Identify which cell holds the provided text, then report its [X, Y] central coordinate. 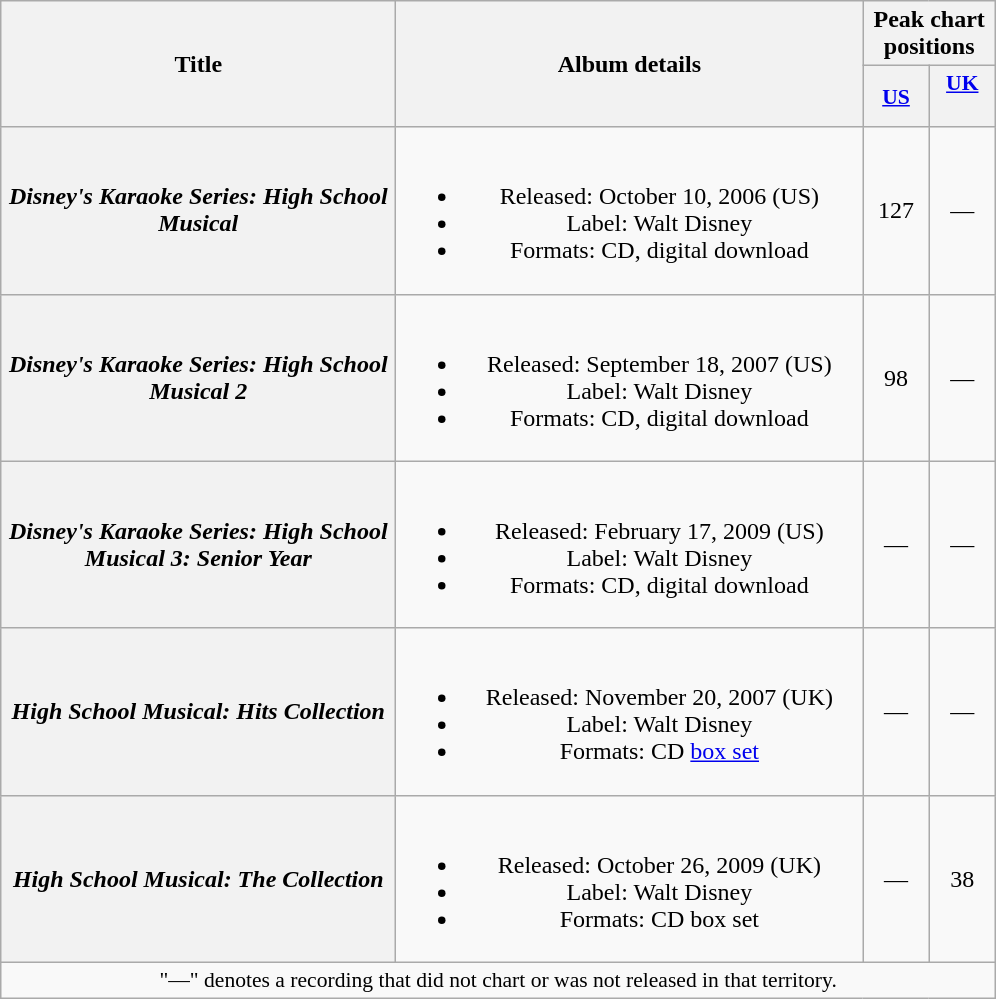
38 [962, 878]
High School Musical: Hits Collection [198, 712]
Title [198, 64]
Disney's Karaoke Series: High School Musical 3: Senior Year [198, 544]
Disney's Karaoke Series: High School Musical 2 [198, 378]
Disney's Karaoke Series: High School Musical [198, 210]
Released: October 10, 2006 (US)Label: Walt DisneyFormats: CD, digital download [630, 210]
Released: November 20, 2007 (UK)Label: Walt DisneyFormats: CD box set [630, 712]
High School Musical: The Collection [198, 878]
Released: October 26, 2009 (UK)Label: Walt DisneyFormats: CD box set [630, 878]
"—" denotes a recording that did not chart or was not released in that territory. [498, 980]
UK [962, 96]
Released: September 18, 2007 (US)Label: Walt DisneyFormats: CD, digital download [630, 378]
US [896, 96]
Released: February 17, 2009 (US)Label: Walt DisneyFormats: CD, digital download [630, 544]
Peak chart positions [930, 34]
98 [896, 378]
Album details [630, 64]
127 [896, 210]
